Search for the cell housing the specified text and yield its [X, Y] center coordinate. 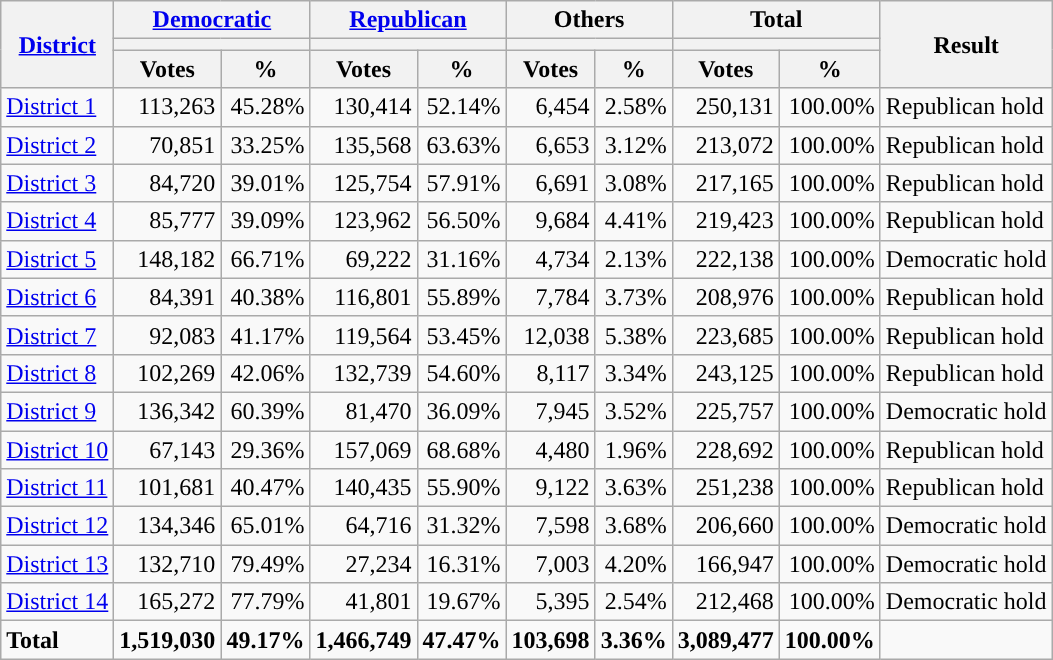
3.12% [634, 145]
6,653 [550, 145]
3.63% [634, 488]
68.68% [462, 449]
1.96% [634, 449]
206,660 [726, 526]
District [58, 44]
41.17% [266, 335]
212,468 [726, 602]
79.49% [266, 564]
District 8 [58, 373]
57.91% [462, 183]
9,684 [550, 221]
District 6 [58, 297]
District 2 [58, 145]
2.54% [634, 602]
7,945 [550, 411]
5,395 [550, 602]
8,117 [550, 373]
213,072 [726, 145]
63.63% [462, 145]
47.47% [462, 640]
7,784 [550, 297]
District 3 [58, 183]
31.32% [462, 526]
9,122 [550, 488]
6,454 [550, 107]
130,414 [364, 107]
85,777 [168, 221]
Result [966, 44]
41,801 [364, 602]
29.36% [266, 449]
101,681 [168, 488]
66.71% [266, 259]
1,519,030 [168, 640]
217,165 [726, 183]
16.31% [462, 564]
5.38% [634, 335]
208,976 [726, 297]
103,698 [550, 640]
3,089,477 [726, 640]
7,003 [550, 564]
District 9 [58, 411]
3.08% [634, 183]
District 13 [58, 564]
District 14 [58, 602]
69,222 [364, 259]
District 4 [58, 221]
4,480 [550, 449]
251,238 [726, 488]
39.09% [266, 221]
223,685 [726, 335]
165,272 [168, 602]
56.50% [462, 221]
52.14% [462, 107]
40.47% [266, 488]
4.41% [634, 221]
64,716 [364, 526]
116,801 [364, 297]
2.13% [634, 259]
2.58% [634, 107]
District 7 [58, 335]
84,720 [168, 183]
136,342 [168, 411]
Republican [408, 20]
3.34% [634, 373]
113,263 [168, 107]
36.09% [462, 411]
148,182 [168, 259]
Democratic [212, 20]
45.28% [266, 107]
166,947 [726, 564]
92,083 [168, 335]
District 5 [58, 259]
Others [589, 20]
District 10 [58, 449]
54.60% [462, 373]
134,346 [168, 526]
132,739 [364, 373]
77.79% [266, 602]
3.52% [634, 411]
49.17% [266, 640]
33.25% [266, 145]
3.73% [634, 297]
250,131 [726, 107]
53.45% [462, 335]
135,568 [364, 145]
55.89% [462, 297]
District 11 [58, 488]
District 12 [58, 526]
27,234 [364, 564]
60.39% [266, 411]
125,754 [364, 183]
81,470 [364, 411]
3.68% [634, 526]
39.01% [266, 183]
119,564 [364, 335]
District 1 [58, 107]
222,138 [726, 259]
84,391 [168, 297]
132,710 [168, 564]
157,069 [364, 449]
243,125 [726, 373]
6,691 [550, 183]
42.06% [266, 373]
140,435 [364, 488]
225,757 [726, 411]
4.20% [634, 564]
67,143 [168, 449]
3.36% [634, 640]
228,692 [726, 449]
219,423 [726, 221]
31.16% [462, 259]
65.01% [266, 526]
7,598 [550, 526]
123,962 [364, 221]
12,038 [550, 335]
55.90% [462, 488]
70,851 [168, 145]
40.38% [266, 297]
4,734 [550, 259]
102,269 [168, 373]
1,466,749 [364, 640]
19.67% [462, 602]
